Identify which cell holds the provided text, then report its (x, y) central coordinate. 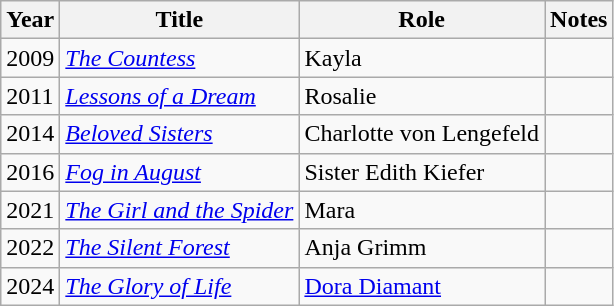
The Glory of Life (180, 286)
Sister Edith Kiefer (422, 172)
Role (422, 20)
2016 (30, 172)
Kayla (422, 58)
2011 (30, 96)
2022 (30, 248)
The Countess (180, 58)
2024 (30, 286)
Fog in August (180, 172)
Dora Diamant (422, 286)
Charlotte von Lengefeld (422, 134)
Lessons of a Dream (180, 96)
Mara (422, 210)
Notes (579, 20)
The Silent Forest (180, 248)
Title (180, 20)
2014 (30, 134)
Year (30, 20)
Rosalie (422, 96)
Beloved Sisters (180, 134)
The Girl and the Spider (180, 210)
2021 (30, 210)
Anja Grimm (422, 248)
2009 (30, 58)
